From the cell containing the given text, extract its center point as [X, Y] coordinate. 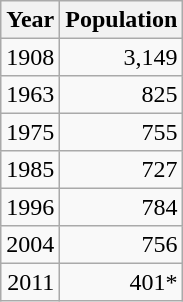
Year [30, 20]
1996 [30, 206]
727 [122, 170]
1908 [30, 56]
1963 [30, 94]
2004 [30, 244]
784 [122, 206]
1975 [30, 132]
3,149 [122, 56]
Population [122, 20]
825 [122, 94]
401* [122, 282]
1985 [30, 170]
2011 [30, 282]
756 [122, 244]
755 [122, 132]
